Identify which cell holds the provided text, then report its (x, y) central coordinate. 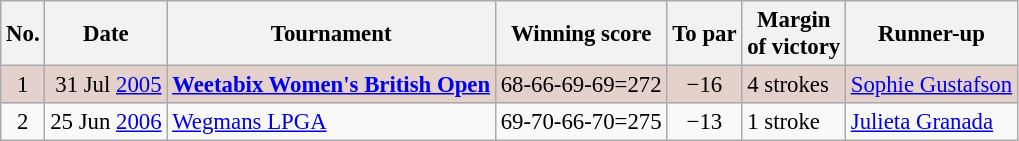
69-70-66-70=275 (581, 122)
No. (23, 34)
Runner-up (931, 34)
−13 (704, 122)
25 Jun 2006 (106, 122)
Sophie Gustafson (931, 85)
To par (704, 34)
Winning score (581, 34)
1 stroke (794, 122)
Wegmans LPGA (332, 122)
31 Jul 2005 (106, 85)
2 (23, 122)
Tournament (332, 34)
68-66-69-69=272 (581, 85)
Marginof victory (794, 34)
Date (106, 34)
−16 (704, 85)
4 strokes (794, 85)
Julieta Granada (931, 122)
1 (23, 85)
Weetabix Women's British Open (332, 85)
